Return the (X, Y) coordinate for the center point of the cell that contains the specified text.  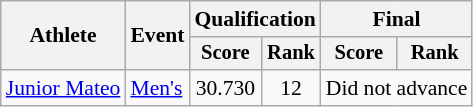
Event (157, 36)
Qualification (254, 19)
Did not advance (397, 88)
12 (291, 88)
30.730 (225, 88)
Men's (157, 88)
Athlete (64, 36)
Final (397, 19)
Junior Mateo (64, 88)
